Pinpoint the cell where the given text exists, returning its (X, Y) midpoint coordinate. 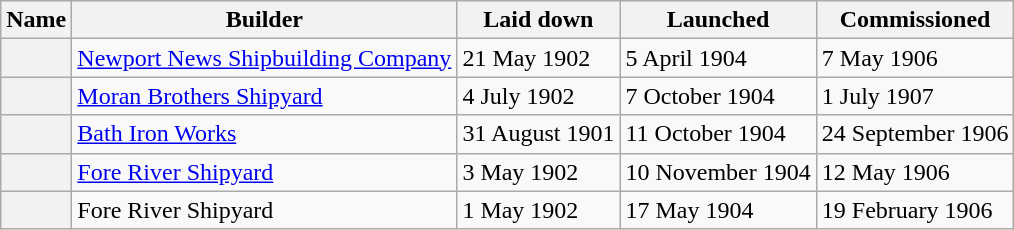
3 May 1902 (538, 172)
Newport News Shipbuilding Company (264, 58)
5 April 1904 (718, 58)
1 May 1902 (538, 210)
Moran Brothers Shipyard (264, 96)
11 October 1904 (718, 134)
Commissioned (915, 20)
Builder (264, 20)
19 February 1906 (915, 210)
Laid down (538, 20)
Name (36, 20)
31 August 1901 (538, 134)
17 May 1904 (718, 210)
21 May 1902 (538, 58)
4 July 1902 (538, 96)
7 May 1906 (915, 58)
1 July 1907 (915, 96)
7 October 1904 (718, 96)
12 May 1906 (915, 172)
Bath Iron Works (264, 134)
24 September 1906 (915, 134)
10 November 1904 (718, 172)
Launched (718, 20)
